Search for the cell housing the specified text and yield its [X, Y] center coordinate. 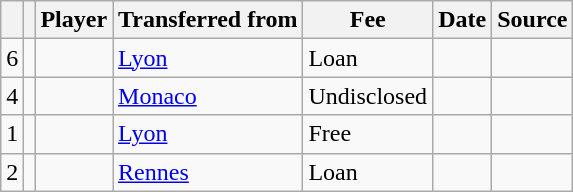
2 [12, 172]
6 [12, 58]
Undisclosed [368, 96]
Source [532, 20]
Transferred from [208, 20]
Rennes [208, 172]
4 [12, 96]
Player [74, 20]
Date [462, 20]
1 [12, 134]
Fee [368, 20]
Monaco [208, 96]
Free [368, 134]
